Return the (X, Y) coordinate for the center point of the cell that contains the specified text.  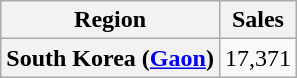
Sales (258, 20)
17,371 (258, 58)
South Korea (Gaon) (110, 58)
Region (110, 20)
